Return [x, y] of the center of cell containing provided text 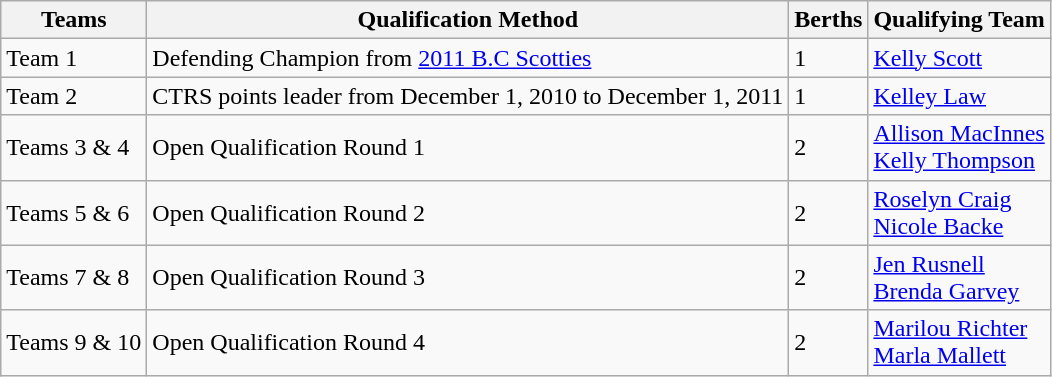
Qualification Method [468, 20]
Roselyn Craig Nicole Backe [959, 212]
Qualifying Team [959, 20]
Open Qualification Round 2 [468, 212]
Team 2 [74, 96]
Kelly Scott [959, 58]
Teams 7 & 8 [74, 278]
Teams [74, 20]
Open Qualification Round 1 [468, 148]
Marilou Richter Marla Mallett [959, 342]
Defending Champion from 2011 B.C Scotties [468, 58]
Open Qualification Round 4 [468, 342]
Jen Rusnell Brenda Garvey [959, 278]
Teams 5 & 6 [74, 212]
Open Qualification Round 3 [468, 278]
Allison MacInnes Kelly Thompson [959, 148]
Kelley Law [959, 96]
Team 1 [74, 58]
Berths [828, 20]
Teams 3 & 4 [74, 148]
Teams 9 & 10 [74, 342]
CTRS points leader from December 1, 2010 to December 1, 2011 [468, 96]
